Output the (X, Y) coordinate of the center of the cell containing the given text.  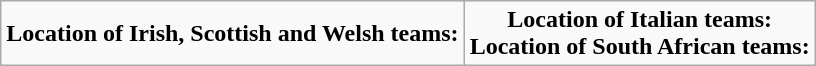
Location of Irish, Scottish and Welsh teams: (232, 34)
Location of Italian teams: Location of South African teams: (640, 34)
